Find where the given text appears and provide that cell's center as [x, y] coordinate. 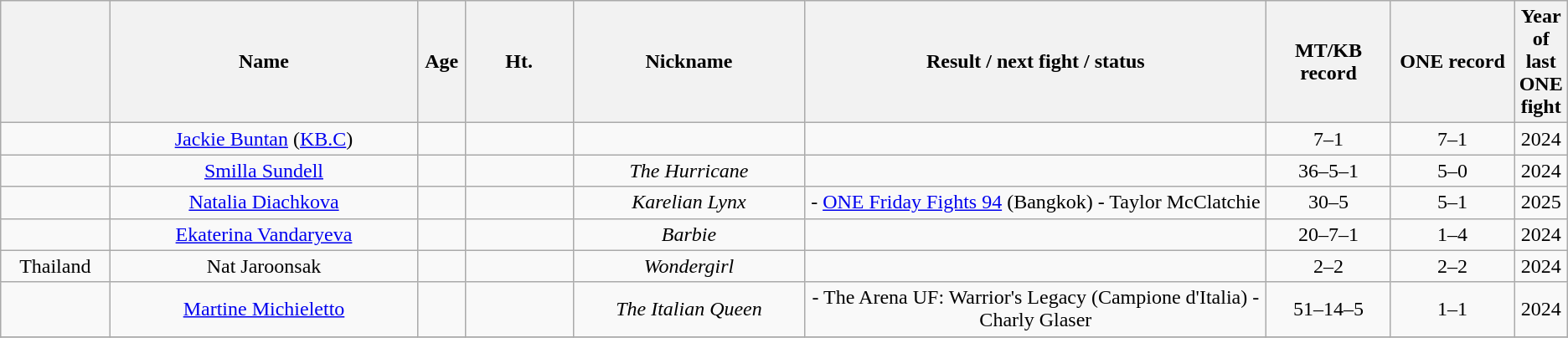
Name [264, 62]
5–1 [1452, 202]
1–1 [1452, 310]
- ONE Friday Fights 94 (Bangkok) - Taylor McClatchie [1035, 202]
Nickname [689, 62]
Year of last ONE fight [1541, 62]
Result / next fight / status [1035, 62]
51–14–5 [1328, 310]
2025 [1541, 202]
1–4 [1452, 234]
- The Arena UF: Warrior's Legacy (Campione d'Italia) - Charly Glaser [1035, 310]
The Italian Queen [689, 310]
5–0 [1452, 171]
Smilla Sundell [264, 171]
Martine Michieletto [264, 310]
30–5 [1328, 202]
MT/KB record [1328, 62]
Karelian Lynx [689, 202]
Barbie [689, 234]
The Hurricane [689, 171]
Thailand [55, 266]
Jackie Buntan (KB.C) [264, 139]
Natalia Diachkova [264, 202]
Wondergirl [689, 266]
Age [441, 62]
Nat Jaroonsak [264, 266]
20–7–1 [1328, 234]
Ekaterina Vandaryeva [264, 234]
36–5–1 [1328, 171]
Ht. [519, 62]
ONE record [1452, 62]
